Provide the (x, y) coordinate of the cell's center where the given text is located.  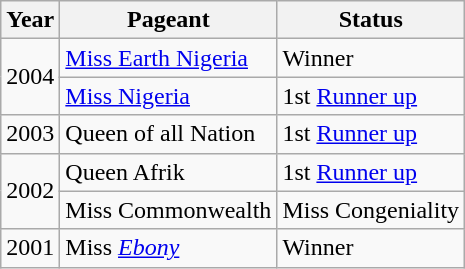
2001 (30, 248)
Status (371, 20)
Queen of all Nation (168, 134)
Miss Earth Nigeria (168, 58)
Year (30, 20)
2002 (30, 191)
Miss Ebony (168, 248)
Miss Congeniality (371, 210)
Pageant (168, 20)
2004 (30, 77)
Miss Commonwealth (168, 210)
2003 (30, 134)
Miss Nigeria (168, 96)
Queen Afrik (168, 172)
